Find where the given text appears and provide that cell's center as [X, Y] coordinate. 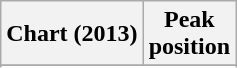
Chart (2013) [72, 34]
Peakposition [189, 34]
